Identify which cell holds the provided text, then report its (x, y) central coordinate. 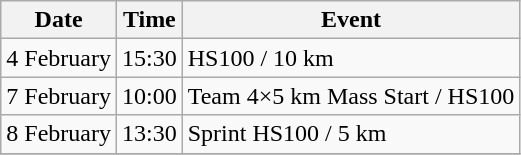
8 February (59, 134)
4 February (59, 58)
Team 4×5 km Mass Start / HS100 (351, 96)
15:30 (149, 58)
7 February (59, 96)
13:30 (149, 134)
HS100 / 10 km (351, 58)
Time (149, 20)
10:00 (149, 96)
Event (351, 20)
Sprint HS100 / 5 km (351, 134)
Date (59, 20)
